Provide the (X, Y) coordinate of the cell's center where the given text is located.  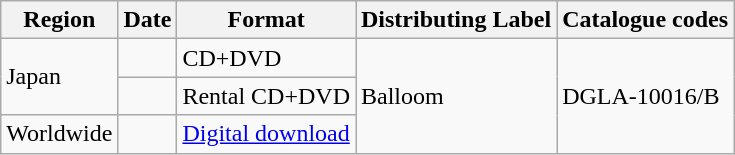
Rental CD+DVD (266, 96)
DGLA-10016/B (646, 96)
CD+DVD (266, 58)
Balloom (456, 96)
Catalogue codes (646, 20)
Worldwide (60, 134)
Date (148, 20)
Region (60, 20)
Distributing Label (456, 20)
Digital download (266, 134)
Japan (60, 77)
Format (266, 20)
